Return (X, Y) of the center of cell containing provided text 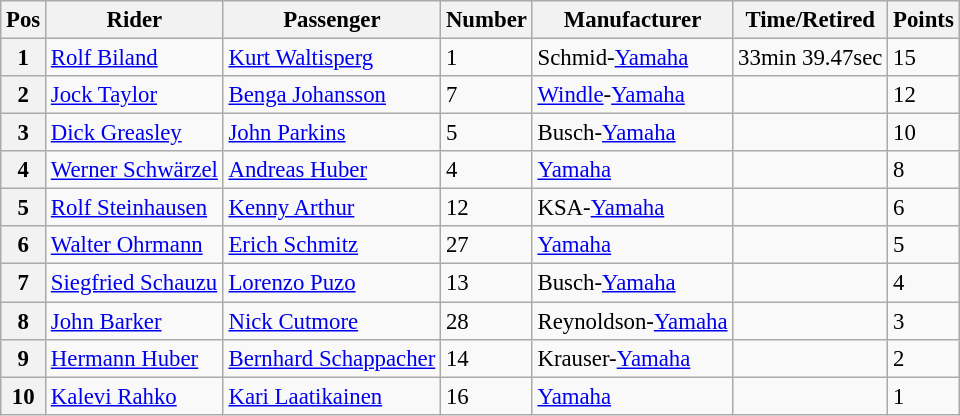
Reynoldson-Yamaha (632, 321)
Number (487, 20)
Points (924, 20)
Manufacturer (632, 20)
Kalevi Rahko (135, 396)
13 (487, 283)
Jock Taylor (135, 95)
Pos (24, 20)
Dick Greasley (135, 133)
Lorenzo Puzo (332, 283)
27 (487, 245)
14 (487, 358)
16 (487, 396)
Passenger (332, 20)
Hermann Huber (135, 358)
Rider (135, 20)
KSA-Yamaha (632, 208)
Erich Schmitz (332, 245)
Andreas Huber (332, 170)
Rolf Biland (135, 58)
Nick Cutmore (332, 321)
15 (924, 58)
Schmid-Yamaha (632, 58)
Werner Schwärzel (135, 170)
John Barker (135, 321)
Krauser-Yamaha (632, 358)
Windle-Yamaha (632, 95)
33min 39.47sec (810, 58)
Kari Laatikainen (332, 396)
John Parkins (332, 133)
Walter Ohrmann (135, 245)
28 (487, 321)
Kenny Arthur (332, 208)
Time/Retired (810, 20)
Kurt Waltisperg (332, 58)
9 (24, 358)
Benga Johansson (332, 95)
Bernhard Schappacher (332, 358)
Siegfried Schauzu (135, 283)
Rolf Steinhausen (135, 208)
